Output the [X, Y] coordinate of the center of the cell containing the given text.  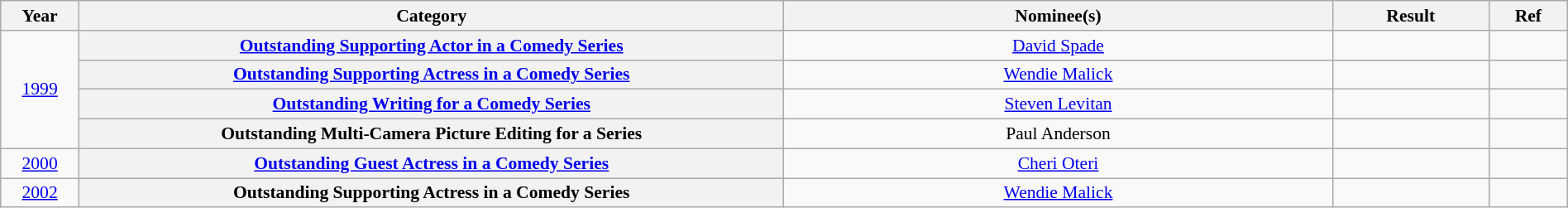
2000 [40, 163]
David Spade [1059, 46]
Outstanding Supporting Actor in a Comedy Series [432, 46]
Paul Anderson [1059, 134]
Outstanding Writing for a Comedy Series [432, 104]
2002 [40, 193]
1999 [40, 89]
Year [40, 16]
Category [432, 16]
Steven Levitan [1059, 104]
Nominee(s) [1059, 16]
Outstanding Guest Actress in a Comedy Series [432, 163]
Ref [1528, 16]
Result [1411, 16]
Outstanding Multi-Camera Picture Editing for a Series [432, 134]
Cheri Oteri [1059, 163]
